Output the [X, Y] coordinate of the center of the cell containing the given text.  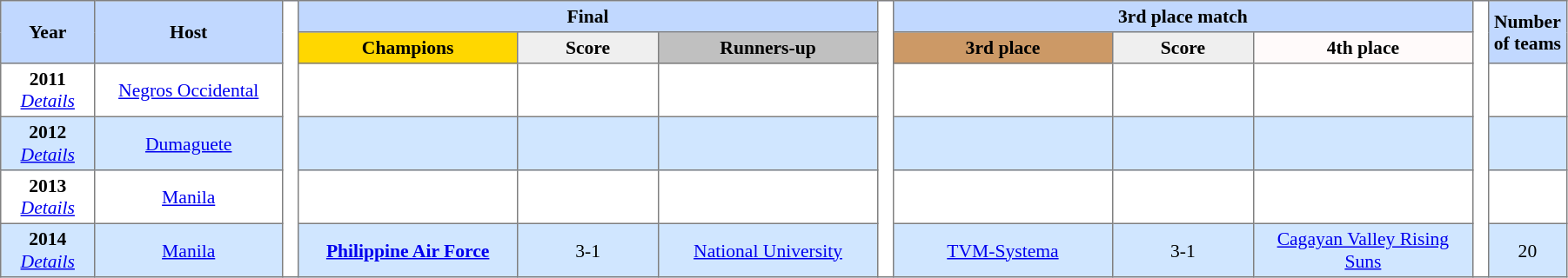
Dumaguete [189, 143]
Year [48, 32]
4th place [1363, 48]
Number of teams [1527, 32]
2012Details [48, 143]
2014Details [48, 250]
Negros Occidental [189, 90]
Philippine Air Force [408, 250]
Cagayan Valley Rising Suns [1363, 250]
3rd place match [1183, 17]
2011Details [48, 90]
3rd place [1002, 48]
Final [588, 17]
2013Details [48, 197]
National University [768, 250]
Runners-up [768, 48]
Host [189, 32]
Champions [408, 48]
TVM-Systema [1002, 250]
20 [1527, 250]
